Search for the cell housing the specified text and yield its [X, Y] center coordinate. 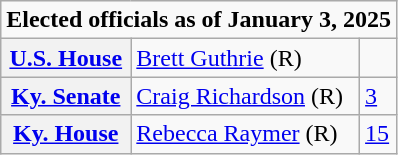
Rebecca Raymer (R) [246, 134]
15 [378, 134]
U.S. House [66, 58]
Craig Richardson (R) [246, 96]
Elected officials as of January 3, 2025 [199, 20]
3 [378, 96]
Ky. Senate [66, 96]
Brett Guthrie (R) [246, 58]
Ky. House [66, 134]
